Search for the cell housing the specified text and yield its [X, Y] center coordinate. 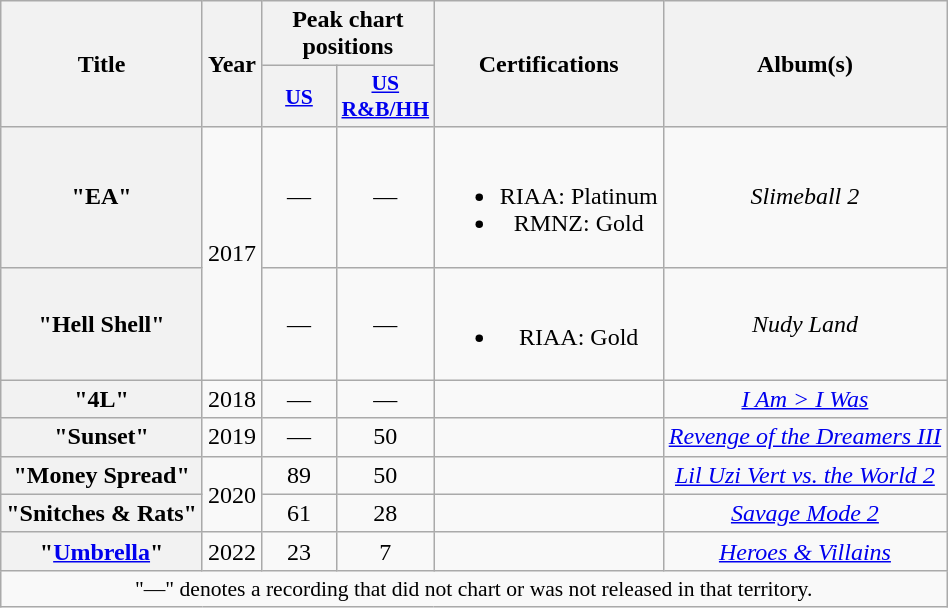
Savage Mode 2 [804, 513]
"EA" [102, 197]
"4L" [102, 399]
RIAA: PlatinumRMNZ: Gold [548, 197]
Year [232, 64]
"Hell Shell" [102, 324]
Album(s) [804, 64]
89 [300, 475]
23 [300, 551]
"Umbrella" [102, 551]
61 [300, 513]
Nudy Land [804, 324]
2019 [232, 437]
28 [385, 513]
US [300, 96]
2017 [232, 254]
"Sunset" [102, 437]
"Money Spread" [102, 475]
2020 [232, 494]
"Snitches & Rats" [102, 513]
Certifications [548, 64]
I Am > I Was [804, 399]
Revenge of the Dreamers III [804, 437]
Peak chart positions [348, 34]
USR&B/HH [385, 96]
7 [385, 551]
2022 [232, 551]
Title [102, 64]
"—" denotes a recording that did not chart or was not released in that territory. [474, 588]
Lil Uzi Vert vs. the World 2 [804, 475]
2018 [232, 399]
Heroes & Villains [804, 551]
Slimeball 2 [804, 197]
RIAA: Gold [548, 324]
